Find where the given text appears and provide that cell's center as [x, y] coordinate. 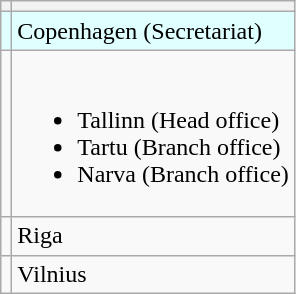
Riga [154, 236]
Tallinn (Head office)Tartu (Branch office)Narva (Branch office) [154, 134]
Copenhagen (Secretariat) [154, 31]
Vilnius [154, 274]
